Scan for the cell matching the given text and deliver its (x, y) coordinate at center. 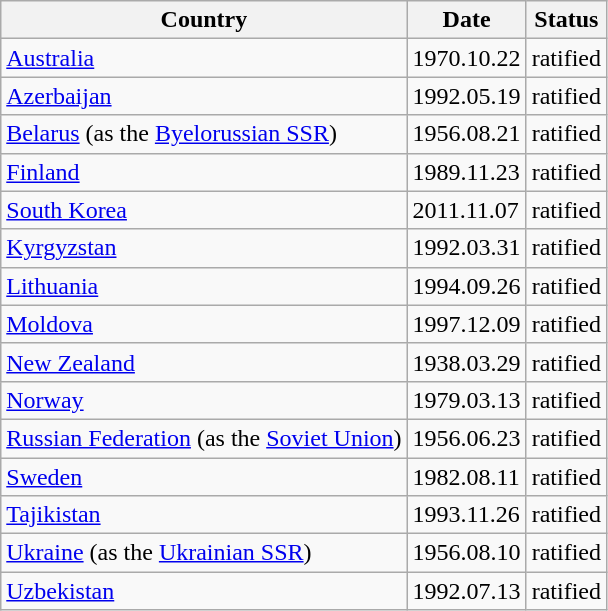
1992.07.13 (466, 591)
1992.03.31 (466, 248)
Tajikistan (204, 515)
Kyrgyzstan (204, 248)
Australia (204, 58)
New Zealand (204, 362)
Norway (204, 400)
Azerbaijan (204, 96)
Ukraine (as the Ukrainian SSR) (204, 553)
1997.12.09 (466, 324)
Lithuania (204, 286)
Date (466, 20)
2011.11.07 (466, 210)
1994.09.26 (466, 286)
1956.08.21 (466, 134)
1982.08.11 (466, 477)
1956.06.23 (466, 438)
Status (566, 20)
Belarus (as the Byelorussian SSR) (204, 134)
Russian Federation (as the Soviet Union) (204, 438)
Moldova (204, 324)
Sweden (204, 477)
1956.08.10 (466, 553)
Country (204, 20)
1938.03.29 (466, 362)
1989.11.23 (466, 172)
South Korea (204, 210)
1979.03.13 (466, 400)
1993.11.26 (466, 515)
1992.05.19 (466, 96)
Finland (204, 172)
Uzbekistan (204, 591)
1970.10.22 (466, 58)
